Return [x, y] of the center of cell containing provided text 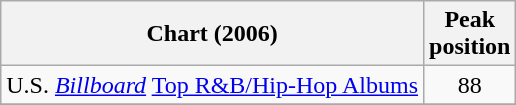
U.S. Billboard Top R&B/Hip-Hop Albums [212, 85]
88 [470, 85]
Chart (2006) [212, 34]
Peakposition [470, 34]
